Detect which cell encompasses the target text, then output its [X, Y] center coordinate. 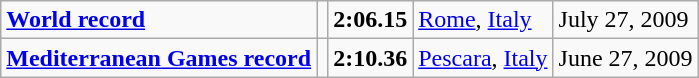
2:10.36 [370, 58]
Pescara, Italy [483, 58]
June 27, 2009 [626, 58]
2:06.15 [370, 20]
Mediterranean Games record [159, 58]
July 27, 2009 [626, 20]
Rome, Italy [483, 20]
World record [159, 20]
